For the text-containing cell, return its midpoint in (x, y) coordinate format. 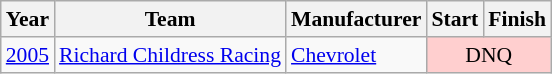
Year (28, 19)
Start (454, 19)
Richard Childress Racing (170, 55)
DNQ (488, 55)
Manufacturer (356, 19)
2005 (28, 55)
Chevrolet (356, 55)
Finish (517, 19)
Team (170, 19)
